Scan for the cell matching the given text and deliver its (x, y) coordinate at center. 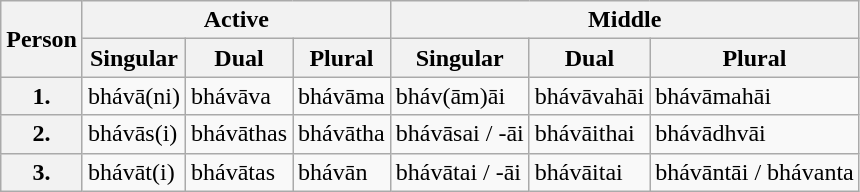
2. (42, 134)
bhávāvahāi (589, 96)
bhávātas (240, 172)
bhávā(ni) (134, 96)
bhávān (342, 172)
bhávāva (240, 96)
bhávāsai / -āi (460, 134)
Middle (624, 20)
bhávāthas (240, 134)
bhávāntāi / bhávanta (755, 172)
Person (42, 39)
bhávās(i) (134, 134)
1. (42, 96)
bhávātha (342, 134)
bhávāt(i) (134, 172)
Active (236, 20)
bhávātai / -āi (460, 172)
bhávādhvāi (755, 134)
bhávāma (342, 96)
bhávāmahāi (755, 96)
3. (42, 172)
bháv(ām)āi (460, 96)
bhávāithai (589, 134)
bhávāitai (589, 172)
